Capture the cell that displays the provided text and extract its (x, y) central coordinate. 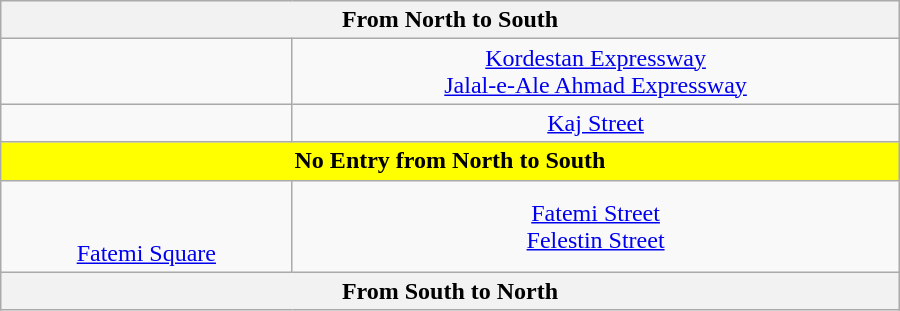
Kaj Street (596, 123)
Fatemi Street Felestin Street (596, 226)
Fatemi Square (146, 226)
Kordestan Expressway Jalal-e-Ale Ahmad Expressway (596, 72)
No Entry from North to South (450, 161)
From North to South (450, 20)
From South to North (450, 291)
